Locate the cell with the specified text and output its [x, y] center coordinate. 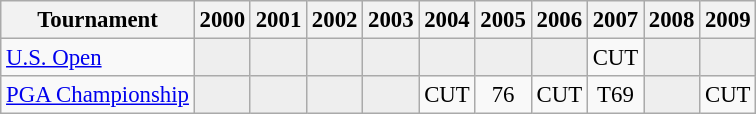
Tournament [98, 20]
T69 [615, 95]
2001 [278, 20]
2005 [503, 20]
2006 [559, 20]
2007 [615, 20]
76 [503, 95]
2002 [335, 20]
2008 [672, 20]
2000 [222, 20]
2003 [391, 20]
2004 [447, 20]
PGA Championship [98, 95]
2009 [728, 20]
U.S. Open [98, 58]
